Identify which cell holds the provided text, then report its [x, y] central coordinate. 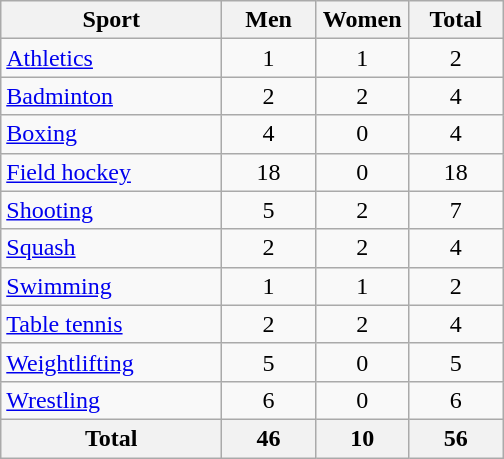
Women [362, 20]
Wrestling [112, 400]
10 [362, 438]
Athletics [112, 58]
Shooting [112, 210]
46 [269, 438]
Men [269, 20]
Weightlifting [112, 362]
Boxing [112, 134]
Field hockey [112, 172]
Squash [112, 248]
Swimming [112, 286]
7 [456, 210]
Table tennis [112, 324]
Sport [112, 20]
56 [456, 438]
Badminton [112, 96]
